Capture the cell that displays the provided text and extract its (x, y) central coordinate. 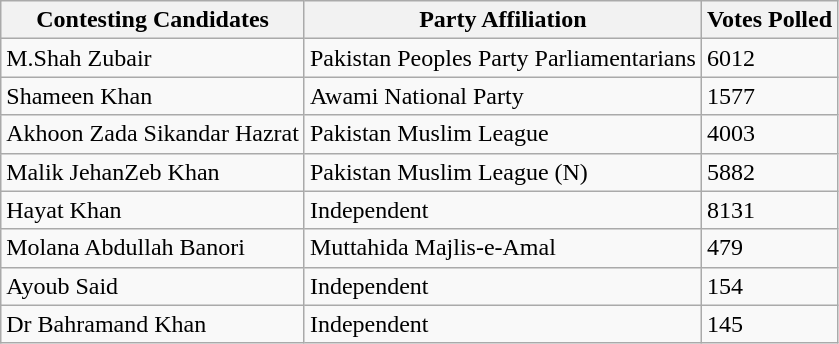
145 (769, 324)
479 (769, 248)
Muttahida Majlis-e-Amal (502, 248)
154 (769, 286)
Votes Polled (769, 20)
Contesting Candidates (153, 20)
Molana Abdullah Banori (153, 248)
Hayat Khan (153, 210)
Shameen Khan (153, 96)
Party Affiliation (502, 20)
Akhoon Zada Sikandar Hazrat (153, 134)
1577 (769, 96)
Pakistan Muslim League (502, 134)
M.Shah Zubair (153, 58)
6012 (769, 58)
Ayoub Said (153, 286)
4003 (769, 134)
Awami National Party (502, 96)
Pakistan Peoples Party Parliamentarians (502, 58)
5882 (769, 172)
Malik JehanZeb Khan (153, 172)
8131 (769, 210)
Pakistan Muslim League (N) (502, 172)
Dr Bahramand Khan (153, 324)
